From the cell containing the given text, extract its center point as [x, y] coordinate. 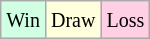
Loss [126, 20]
Win [24, 20]
Draw [72, 20]
